Detect which cell encompasses the target text, then output its (x, y) center coordinate. 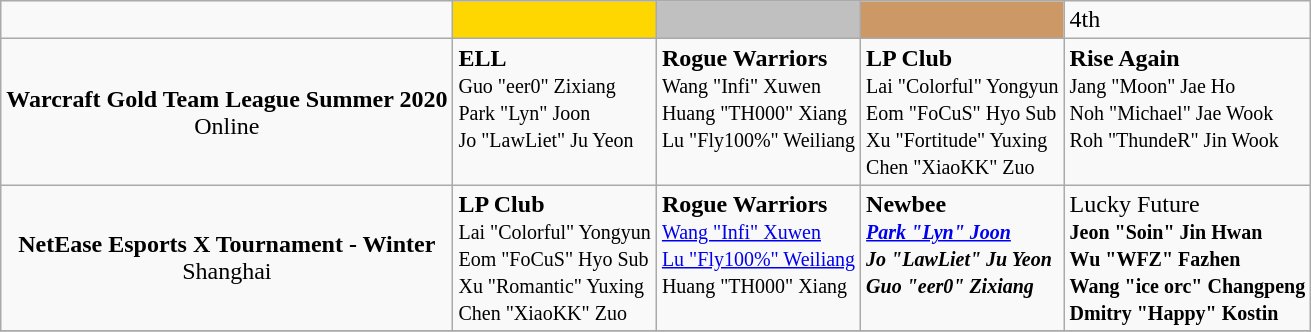
Newbee Park "Lyn" Joon Jo "LawLiet" Ju Yeon Guo "eer0" Zixiang (962, 258)
LP Club Lai "Colorful" Yongyun Eom "FoCuS" Hyo Sub Xu "Romantic" Yuxing Chen "XiaoKK" Zuo (554, 258)
LP Club Lai "Colorful" Yongyun Eom "FoCuS" Hyo Sub Xu "Fortitude" Yuxing Chen "XiaoKK" Zuo (962, 112)
4th (1188, 20)
Warcraft Gold Team League Summer 2020 Online (227, 112)
NetEase Esports X Tournament - Winter Shanghai (227, 258)
Rogue Warriors Wang "Infi" Xuwen Lu "Fly100%" Weiliang Huang "TH000" Xiang (758, 258)
Rise Again Jang "Moon" Jae Ho Noh "Michael" Jae Wook Roh "ThundeR" Jin Wook (1188, 112)
Rogue Warriors Wang "Infi" Xuwen Huang "TH000" Xiang Lu "Fly100%" Weiliang (758, 112)
ELL Guo "eer0" Zixiang Park "Lyn" Joon Jo "LawLiet" Ju Yeon (554, 112)
Lucky Future Jeon "Soin" Jin Hwan Wu "WFZ" Fazhen Wang "ice orc" Changpeng Dmitry "Happy" Kostin (1188, 258)
